For the text-containing cell, return its midpoint in (x, y) coordinate format. 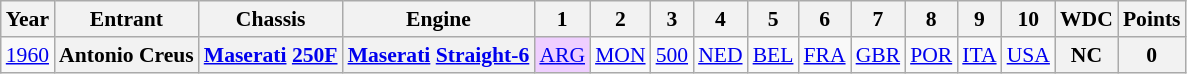
2 (620, 19)
6 (824, 19)
0 (1152, 55)
Maserati 250F (271, 55)
NED (720, 55)
WDC (1086, 19)
1 (562, 19)
Entrant (126, 19)
Chassis (271, 19)
POR (931, 55)
MON (620, 55)
4 (720, 19)
7 (878, 19)
Antonio Creus (126, 55)
BEL (774, 55)
10 (1028, 19)
Year (28, 19)
USA (1028, 55)
Points (1152, 19)
ITA (979, 55)
3 (672, 19)
500 (672, 55)
GBR (878, 55)
NC (1086, 55)
ARG (562, 55)
8 (931, 19)
5 (774, 19)
FRA (824, 55)
Engine (439, 19)
9 (979, 19)
1960 (28, 55)
Maserati Straight-6 (439, 55)
